Search for the cell housing the specified text and yield its [X, Y] center coordinate. 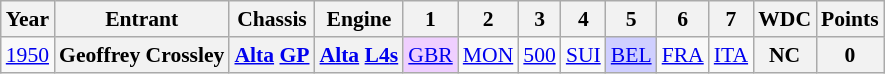
ITA [731, 55]
BEL [632, 55]
Alta L4s [360, 55]
6 [683, 19]
Alta GP [272, 55]
Geoffrey Crossley [142, 55]
500 [540, 55]
1 [430, 19]
SUI [584, 55]
MON [488, 55]
Chassis [272, 19]
0 [850, 55]
7 [731, 19]
GBR [430, 55]
Year [28, 19]
Entrant [142, 19]
3 [540, 19]
FRA [683, 55]
Engine [360, 19]
WDC [784, 19]
2 [488, 19]
1950 [28, 55]
Points [850, 19]
5 [632, 19]
4 [584, 19]
NC [784, 55]
